Pinpoint the cell where the given text exists, returning its [X, Y] midpoint coordinate. 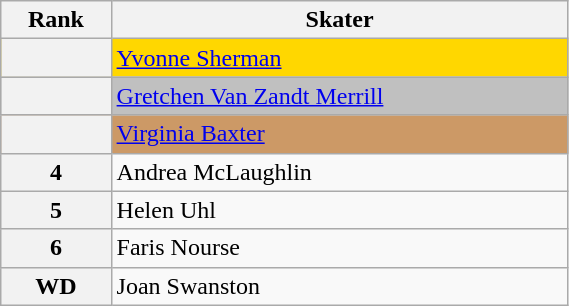
Yvonne Sherman [340, 58]
Virginia Baxter [340, 134]
Rank [56, 20]
Faris Nourse [340, 248]
Andrea McLaughlin [340, 172]
4 [56, 172]
5 [56, 210]
Joan Swanston [340, 286]
Gretchen Van Zandt Merrill [340, 96]
WD [56, 286]
Skater [340, 20]
6 [56, 248]
Helen Uhl [340, 210]
